For the text-containing cell, return its midpoint in (X, Y) coordinate format. 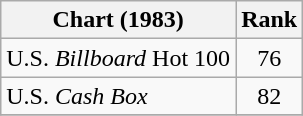
U.S. Cash Box (118, 96)
Rank (270, 20)
76 (270, 58)
Chart (1983) (118, 20)
U.S. Billboard Hot 100 (118, 58)
82 (270, 96)
